Output the [X, Y] coordinate of the center of the cell containing the given text.  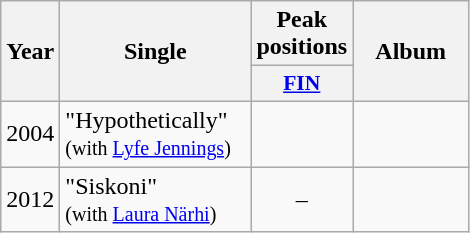
– [302, 198]
2012 [30, 198]
Album [411, 52]
"Siskoni" (with Laura Närhi) [156, 198]
"Hypothetically"(with Lyfe Jennings) [156, 134]
FIN [302, 84]
Peak positions [302, 34]
Single [156, 52]
Year [30, 52]
2004 [30, 134]
